Determine the (x, y) coordinate at the center of the cell enclosing the given text.  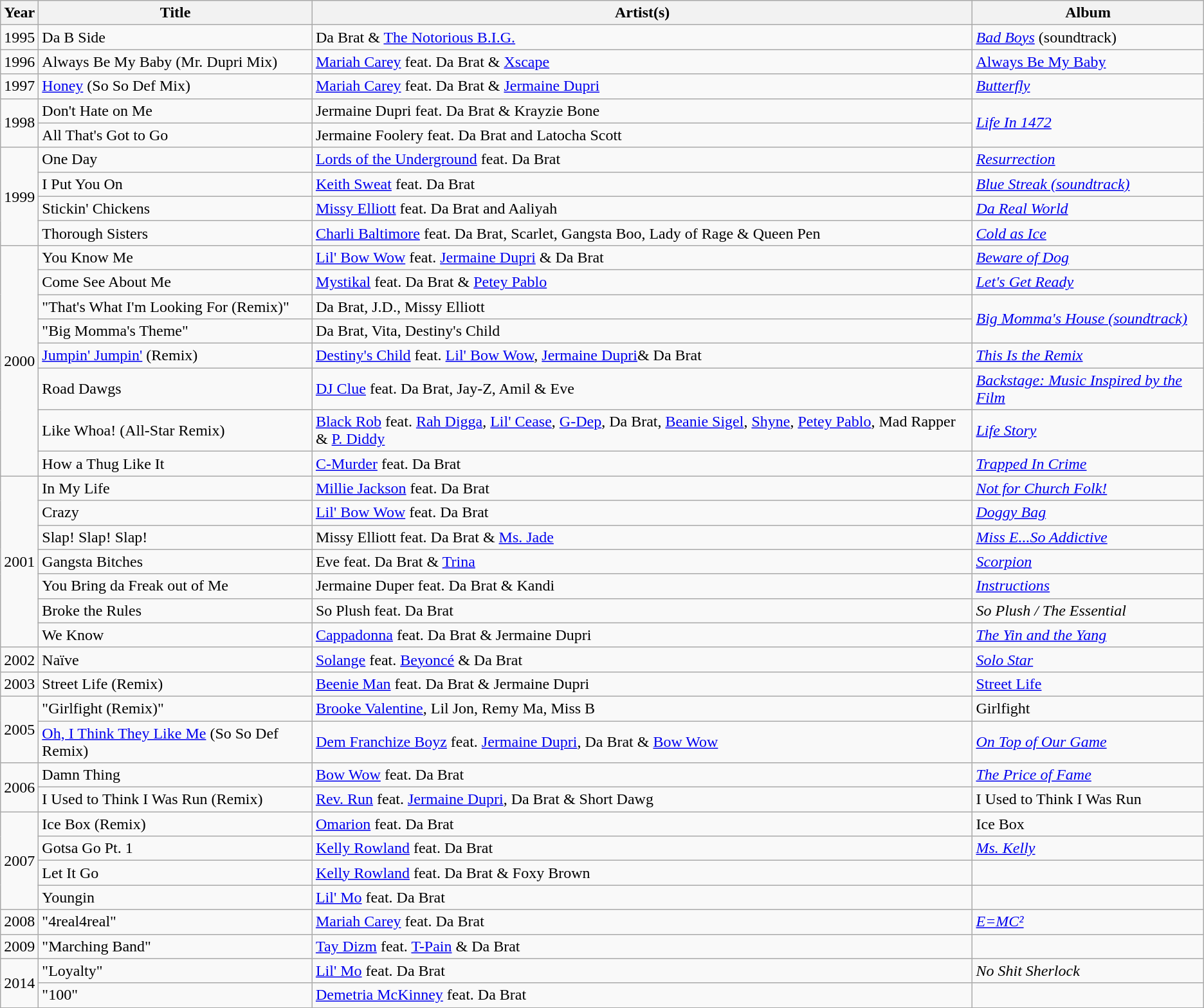
No Shit Sherlock (1088, 971)
Street Life (Remix) (176, 684)
Gangsta Bitches (176, 562)
Missy Elliott feat. Da Brat and Aaliyah (642, 208)
Keith Sweat feat. Da Brat (642, 184)
Da Brat, J.D., Missy Elliott (642, 307)
Destiny's Child feat. Lil' Bow Wow, Jermaine Dupri& Da Brat (642, 356)
Ice Box (1088, 824)
Instructions (1088, 586)
Beenie Man feat. Da Brat & Jermaine Dupri (642, 684)
Lil' Bow Wow feat. Jermaine Dupri & Da Brat (642, 257)
Blue Streak (soundtrack) (1088, 184)
2005 (19, 729)
Rev. Run feat. Jermaine Dupri, Da Brat & Short Dawg (642, 800)
Kelly Rowland feat. Da Brat (642, 848)
Bow Wow feat. Da Brat (642, 775)
Cappadonna feat. Da Brat & Jermaine Dupri (642, 635)
Jermaine Foolery feat. Da Brat and Latocha Scott (642, 135)
In My Life (176, 488)
"Loyalty" (176, 971)
Bad Boys (soundtrack) (1088, 37)
Life In 1472 (1088, 123)
Honey (So So Def Mix) (176, 86)
Dem Franchize Boyz feat. Jermaine Dupri, Da Brat & Bow Wow (642, 741)
2000 (19, 360)
DJ Clue feat. Da Brat, Jay-Z, Amil & Eve (642, 389)
1995 (19, 37)
2001 (19, 562)
On Top of Our Game (1088, 741)
1997 (19, 86)
Resurrection (1088, 160)
Millie Jackson feat. Da Brat (642, 488)
Charli Baltimore feat. Da Brat, Scarlet, Gangsta Boo, Lady of Rage & Queen Pen (642, 233)
2007 (19, 861)
Artist(s) (642, 13)
Road Dawgs (176, 389)
So Plush feat. Da Brat (642, 610)
2006 (19, 787)
Big Momma's House (soundtrack) (1088, 319)
Da Real World (1088, 208)
Broke the Rules (176, 610)
Ice Box (Remix) (176, 824)
Jumpin' Jumpin' (Remix) (176, 356)
Mystikal feat. Da Brat & Petey Pablo (642, 282)
Youngin (176, 897)
I Used to Think I Was Run (1088, 800)
Black Rob feat. Rah Digga, Lil' Cease, G-Dep, Da Brat, Beanie Sigel, Shyne, Petey Pablo, Mad Rapper & P. Diddy (642, 431)
2003 (19, 684)
Cold as Ice (1088, 233)
Like Whoa! (All-Star Remix) (176, 431)
Doggy Bag (1088, 513)
Backstage: Music Inspired by the Film (1088, 389)
One Day (176, 160)
Come See About Me (176, 282)
1999 (19, 196)
Oh, I Think They Like Me (So So Def Remix) (176, 741)
Girlfight (1088, 708)
Let It Go (176, 873)
"4real4real" (176, 922)
1998 (19, 123)
Street Life (1088, 684)
"Big Momma's Theme" (176, 331)
Missy Elliott feat. Da Brat & Ms. Jade (642, 537)
Damn Thing (176, 775)
Title (176, 13)
Eve feat. Da Brat & Trina (642, 562)
Year (19, 13)
C-Murder feat. Da Brat (642, 464)
Beware of Dog (1088, 257)
Solange feat. Beyoncé & Da Brat (642, 659)
Gotsa Go Pt. 1 (176, 848)
I Used to Think I Was Run (Remix) (176, 800)
Trapped In Crime (1088, 464)
Kelly Rowland feat. Da Brat & Foxy Brown (642, 873)
Lords of the Underground feat. Da Brat (642, 160)
Crazy (176, 513)
I Put You On (176, 184)
Mariah Carey feat. Da Brat & Xscape (642, 62)
Life Story (1088, 431)
Butterfly (1088, 86)
Don't Hate on Me (176, 111)
Stickin' Chickens (176, 208)
The Price of Fame (1088, 775)
How a Thug Like It (176, 464)
2009 (19, 946)
All That's Got to Go (176, 135)
Jermaine Dupri feat. Da Brat & Krayzie Bone (642, 111)
E=MC² (1088, 922)
Demetria McKinney feat. Da Brat (642, 995)
Mariah Carey feat. Da Brat & Jermaine Dupri (642, 86)
You Know Me (176, 257)
This Is the Remix (1088, 356)
Da B Side (176, 37)
Ms. Kelly (1088, 848)
Da Brat, Vita, Destiny's Child (642, 331)
So Plush / The Essential (1088, 610)
Miss E...So Addictive (1088, 537)
Let's Get Ready (1088, 282)
Album (1088, 13)
Solo Star (1088, 659)
"100" (176, 995)
Tay Dizm feat. T-Pain & Da Brat (642, 946)
Thorough Sisters (176, 233)
Not for Church Folk! (1088, 488)
The Yin and the Yang (1088, 635)
Naïve (176, 659)
Slap! Slap! Slap! (176, 537)
"Girlfight (Remix)" (176, 708)
Brooke Valentine, Lil Jon, Remy Ma, Miss B (642, 708)
2002 (19, 659)
Mariah Carey feat. Da Brat (642, 922)
Da Brat & The Notorious B.I.G. (642, 37)
We Know (176, 635)
Always Be My Baby (Mr. Dupri Mix) (176, 62)
Omarion feat. Da Brat (642, 824)
Scorpion (1088, 562)
Jermaine Duper feat. Da Brat & Kandi (642, 586)
2014 (19, 983)
"Marching Band" (176, 946)
You Bring da Freak out of Me (176, 586)
2008 (19, 922)
Lil' Bow Wow feat. Da Brat (642, 513)
Always Be My Baby (1088, 62)
1996 (19, 62)
"That's What I'm Looking For (Remix)" (176, 307)
